Search for the cell housing the specified text and yield its (X, Y) center coordinate. 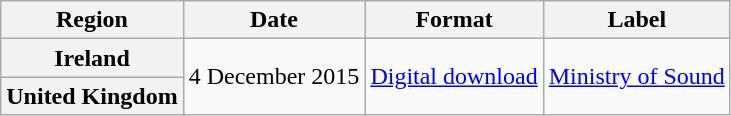
Ministry of Sound (636, 77)
Region (92, 20)
Format (454, 20)
United Kingdom (92, 96)
Label (636, 20)
Date (274, 20)
Digital download (454, 77)
4 December 2015 (274, 77)
Ireland (92, 58)
